Identify which cell holds the provided text, then report its [X, Y] central coordinate. 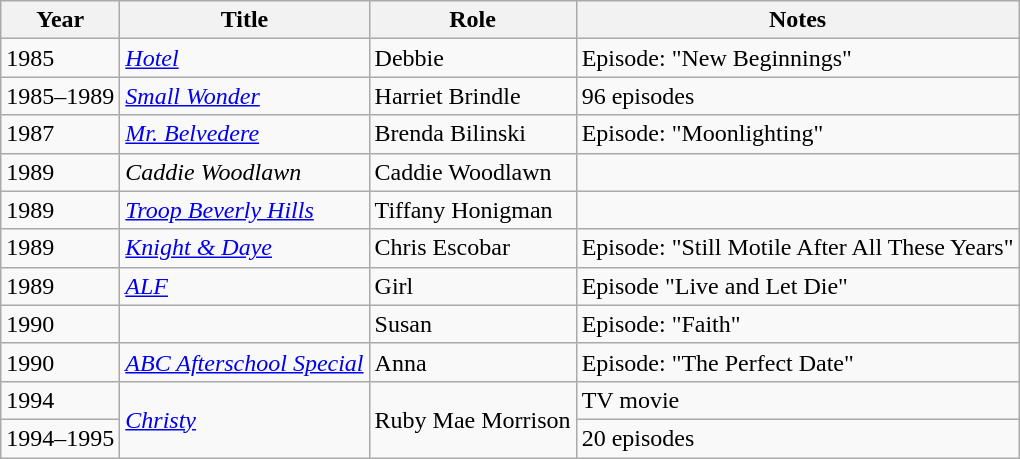
Notes [798, 20]
Tiffany Honigman [472, 210]
Mr. Belvedere [244, 134]
1985–1989 [60, 96]
Anna [472, 362]
Chris Escobar [472, 248]
Role [472, 20]
Harriet Brindle [472, 96]
Troop Beverly Hills [244, 210]
96 episodes [798, 96]
Susan [472, 324]
Knight & Daye [244, 248]
Small Wonder [244, 96]
Girl [472, 286]
Episode: "The Perfect Date" [798, 362]
1994–1995 [60, 438]
Hotel [244, 58]
20 episodes [798, 438]
TV movie [798, 400]
ABC Afterschool Special [244, 362]
Episode: "Moonlighting" [798, 134]
Ruby Mae Morrison [472, 419]
Year [60, 20]
Episode "Live and Let Die" [798, 286]
1994 [60, 400]
Episode: "Faith" [798, 324]
1985 [60, 58]
ALF [244, 286]
Episode: "Still Motile After All These Years" [798, 248]
Episode: "New Beginnings" [798, 58]
1987 [60, 134]
Debbie [472, 58]
Brenda Bilinski [472, 134]
Title [244, 20]
Christy [244, 419]
